Pinpoint the cell where the given text exists, returning its [x, y] midpoint coordinate. 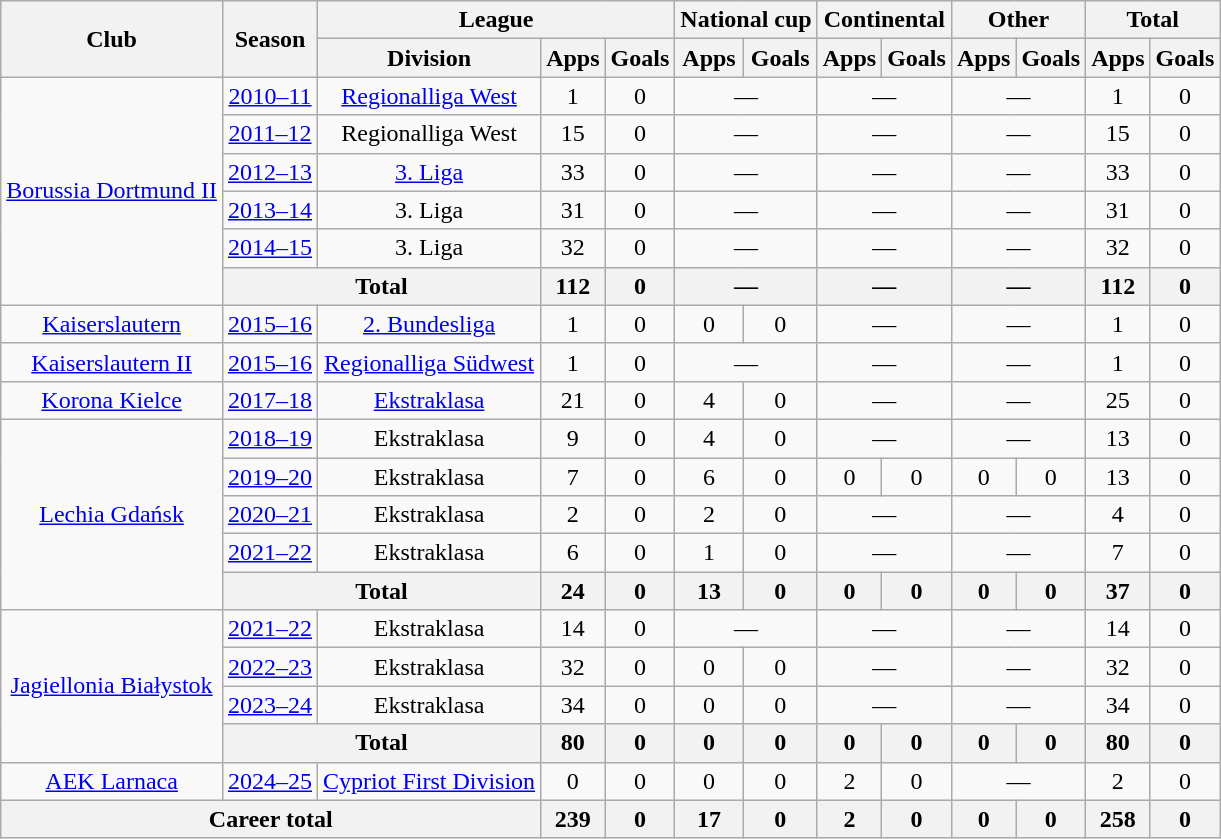
Cypriot First Division [430, 781]
Jagiellonia Białystok [112, 686]
37 [1118, 591]
2013–14 [270, 210]
21 [573, 400]
League [496, 20]
239 [573, 819]
Club [112, 39]
2012–13 [270, 172]
Career total [271, 819]
2. Bundesliga [430, 324]
Kaiserslautern [112, 324]
2014–15 [270, 248]
Division [430, 58]
2024–25 [270, 781]
Borussia Dortmund II [112, 191]
2018–19 [270, 438]
2017–18 [270, 400]
2011–12 [270, 134]
2022–23 [270, 667]
Kaiserslautern II [112, 362]
Continental [884, 20]
9 [573, 438]
25 [1118, 400]
Lechia Gdańsk [112, 514]
2020–21 [270, 515]
2019–20 [270, 477]
2023–24 [270, 705]
Regionalliga Südwest [430, 362]
24 [573, 591]
AEK Larnaca [112, 781]
Season [270, 39]
2010–11 [270, 96]
Other [1018, 20]
National cup [746, 20]
258 [1118, 819]
Korona Kielce [112, 400]
17 [709, 819]
